Find where the given text appears and provide that cell's center as (x, y) coordinate. 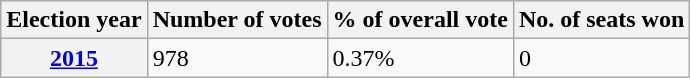
Election year (74, 20)
0 (601, 58)
978 (237, 58)
2015 (74, 58)
Number of votes (237, 20)
No. of seats won (601, 20)
% of overall vote (420, 20)
0.37% (420, 58)
